Return the [x, y] coordinate for the center point of the cell that contains the specified text.  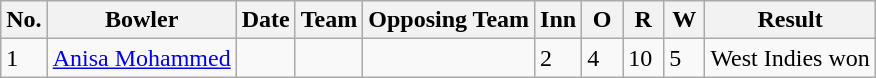
Team [329, 20]
No. [24, 20]
Bowler [142, 20]
R [644, 20]
W [684, 20]
5 [684, 58]
Result [790, 20]
West Indies won [790, 58]
Date [266, 20]
Opposing Team [449, 20]
2 [558, 58]
4 [602, 58]
1 [24, 58]
Inn [558, 20]
O [602, 20]
10 [644, 58]
Anisa Mohammed [142, 58]
